For the text-containing cell, return its midpoint in (X, Y) coordinate format. 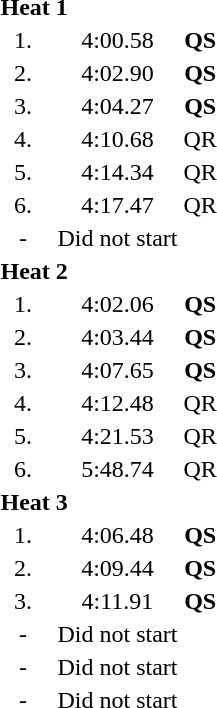
5:48.74 (118, 469)
4:06.48 (118, 535)
4:02.90 (118, 73)
4:00.58 (118, 40)
4:12.48 (118, 403)
4:02.06 (118, 304)
4:09.44 (118, 568)
4:04.27 (118, 106)
4:03.44 (118, 337)
4:10.68 (118, 139)
4:21.53 (118, 436)
4:14.34 (118, 172)
4:11.91 (118, 601)
4:07.65 (118, 370)
4:17.47 (118, 205)
